For the text-containing cell, return its midpoint in (x, y) coordinate format. 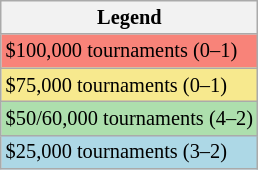
$25,000 tournaments (3–2) (130, 152)
$100,000 tournaments (0–1) (130, 51)
$50/60,000 tournaments (4–2) (130, 118)
Legend (130, 17)
$75,000 tournaments (0–1) (130, 85)
